Return the [X, Y] coordinate for the center point of the cell that contains the specified text.  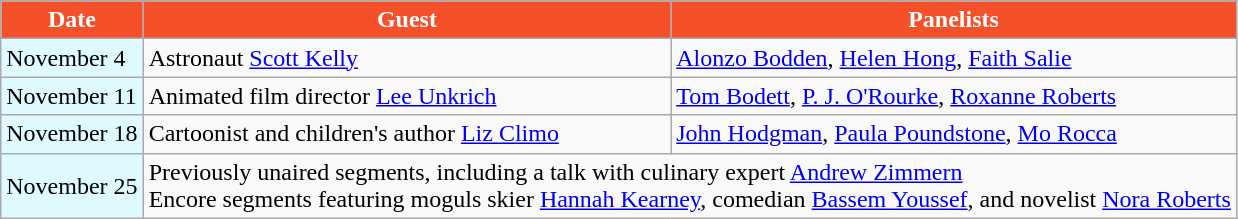
John Hodgman, Paula Poundstone, Mo Rocca [954, 134]
November 11 [72, 96]
Date [72, 20]
Guest [407, 20]
Astronaut Scott Kelly [407, 58]
November 25 [72, 186]
Cartoonist and children's author Liz Climo [407, 134]
Panelists [954, 20]
November 4 [72, 58]
November 18 [72, 134]
Tom Bodett, P. J. O'Rourke, Roxanne Roberts [954, 96]
Alonzo Bodden, Helen Hong, Faith Salie [954, 58]
Animated film director Lee Unkrich [407, 96]
